Extract the (x, y) coordinate from the center of the cell holding the provided text.  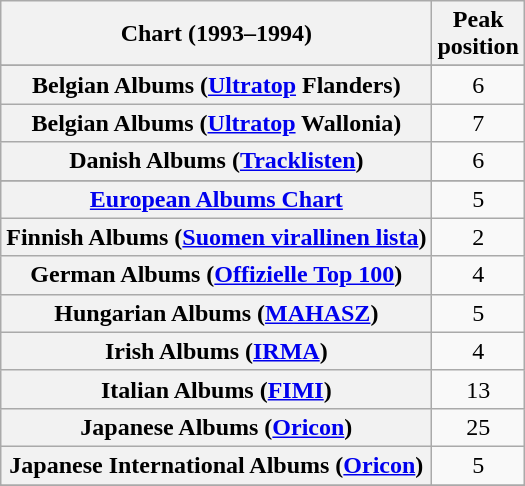
Belgian Albums (Ultratop Flanders) (216, 85)
Japanese International Albums (Oricon) (216, 465)
Japanese Albums (Oricon) (216, 427)
13 (478, 389)
Italian Albums (FIMI) (216, 389)
2 (478, 237)
Peakposition (478, 34)
European Albums Chart (216, 199)
7 (478, 123)
Irish Albums (IRMA) (216, 351)
Chart (1993–1994) (216, 34)
25 (478, 427)
German Albums (Offizielle Top 100) (216, 275)
Hungarian Albums (MAHASZ) (216, 313)
Belgian Albums (Ultratop Wallonia) (216, 123)
Finnish Albums (Suomen virallinen lista) (216, 237)
Danish Albums (Tracklisten) (216, 161)
